Extract the [X, Y] coordinate from the center of the cell holding the provided text.  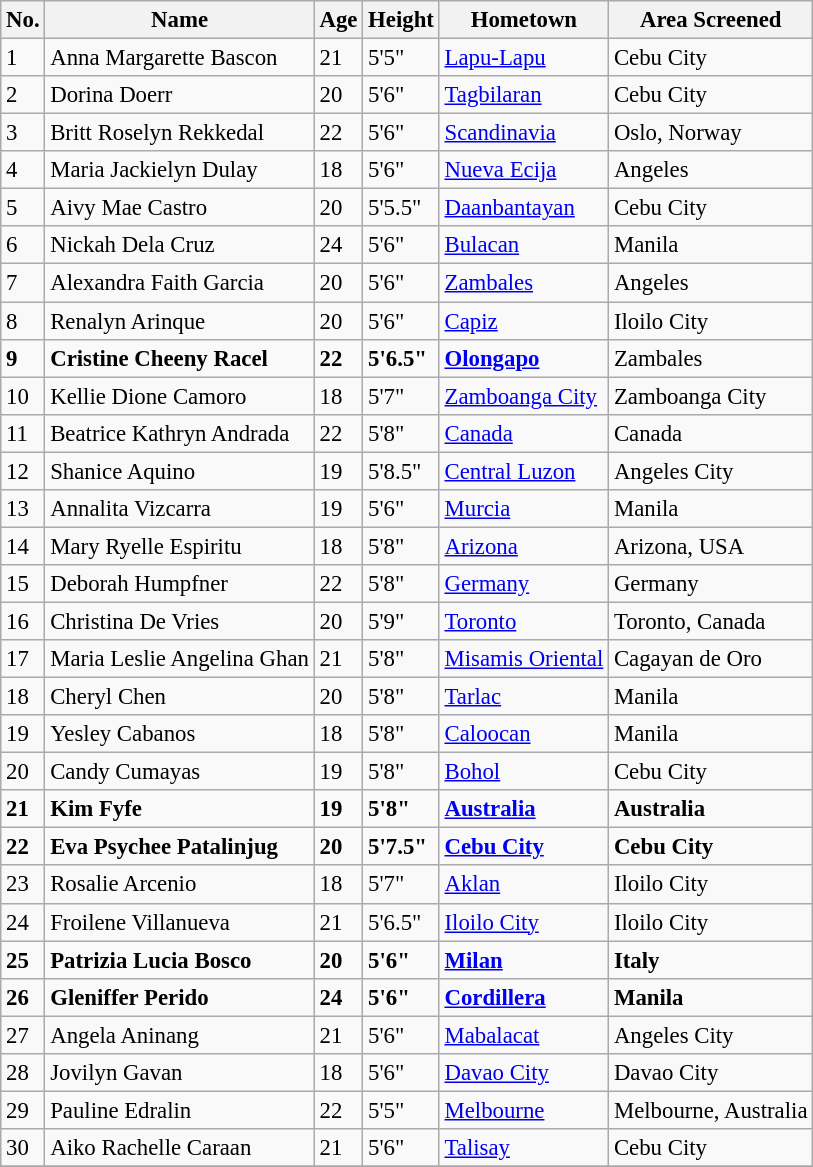
5'9" [401, 621]
12 [23, 471]
Christina De Vries [180, 621]
Arizona [524, 546]
Renalyn Arinque [180, 321]
5 [23, 208]
Area Screened [711, 20]
Bulacan [524, 245]
Dorina Doerr [180, 95]
10 [23, 396]
Name [180, 20]
Deborah Humpfner [180, 584]
Murcia [524, 509]
Kellie Dione Camoro [180, 396]
Beatrice Kathryn Andrada [180, 433]
Jovilyn Gavan [180, 1073]
Maria Jackielyn Dulay [180, 170]
Cheryl Chen [180, 697]
25 [23, 960]
Rosalie Arcenio [180, 885]
Aiko Rachelle Caraan [180, 1148]
5'5.5" [401, 208]
Mary Ryelle Espiritu [180, 546]
28 [23, 1073]
Shanice Aquino [180, 471]
Lapu-Lapu [524, 58]
14 [23, 546]
Nickah Dela Cruz [180, 245]
Aklan [524, 885]
5'7.5" [401, 847]
Maria Leslie Angelina Ghan [180, 659]
Alexandra Faith Garcia [180, 283]
29 [23, 1110]
2 [23, 95]
17 [23, 659]
Bohol [524, 772]
5'8.5" [401, 471]
Eva Psychee Patalinjug [180, 847]
Anna Margarette Bascon [180, 58]
Tagbilaran [524, 95]
8 [23, 321]
1 [23, 58]
Olongapo [524, 358]
30 [23, 1148]
3 [23, 133]
Cordillera [524, 997]
13 [23, 509]
Yesley Cabanos [180, 734]
Mabalacat [524, 1035]
Toronto, Canada [711, 621]
Tarlac [524, 697]
15 [23, 584]
Candy Cumayas [180, 772]
Angela Aninang [180, 1035]
Capiz [524, 321]
Oslo, Norway [711, 133]
Kim Fyfe [180, 809]
Cristine Cheeny Racel [180, 358]
No. [23, 20]
9 [23, 358]
11 [23, 433]
Nueva Ecija [524, 170]
Aivy Mae Castro [180, 208]
Caloocan [524, 734]
Patrizia Lucia Bosco [180, 960]
Daanbantayan [524, 208]
Misamis Oriental [524, 659]
Italy [711, 960]
Annalita Vizcarra [180, 509]
26 [23, 997]
Milan [524, 960]
Melbourne, Australia [711, 1110]
Height [401, 20]
Cagayan de Oro [711, 659]
Gleniffer Perido [180, 997]
Britt Roselyn Rekkedal [180, 133]
27 [23, 1035]
Scandinavia [524, 133]
Talisay [524, 1148]
Pauline Edralin [180, 1110]
16 [23, 621]
23 [23, 885]
Hometown [524, 20]
Toronto [524, 621]
Arizona, USA [711, 546]
6 [23, 245]
Age [338, 20]
Froilene Villanueva [180, 922]
7 [23, 283]
Melbourne [524, 1110]
Central Luzon [524, 471]
4 [23, 170]
